Provide the [X, Y] coordinate of the cell's center where the given text is located.  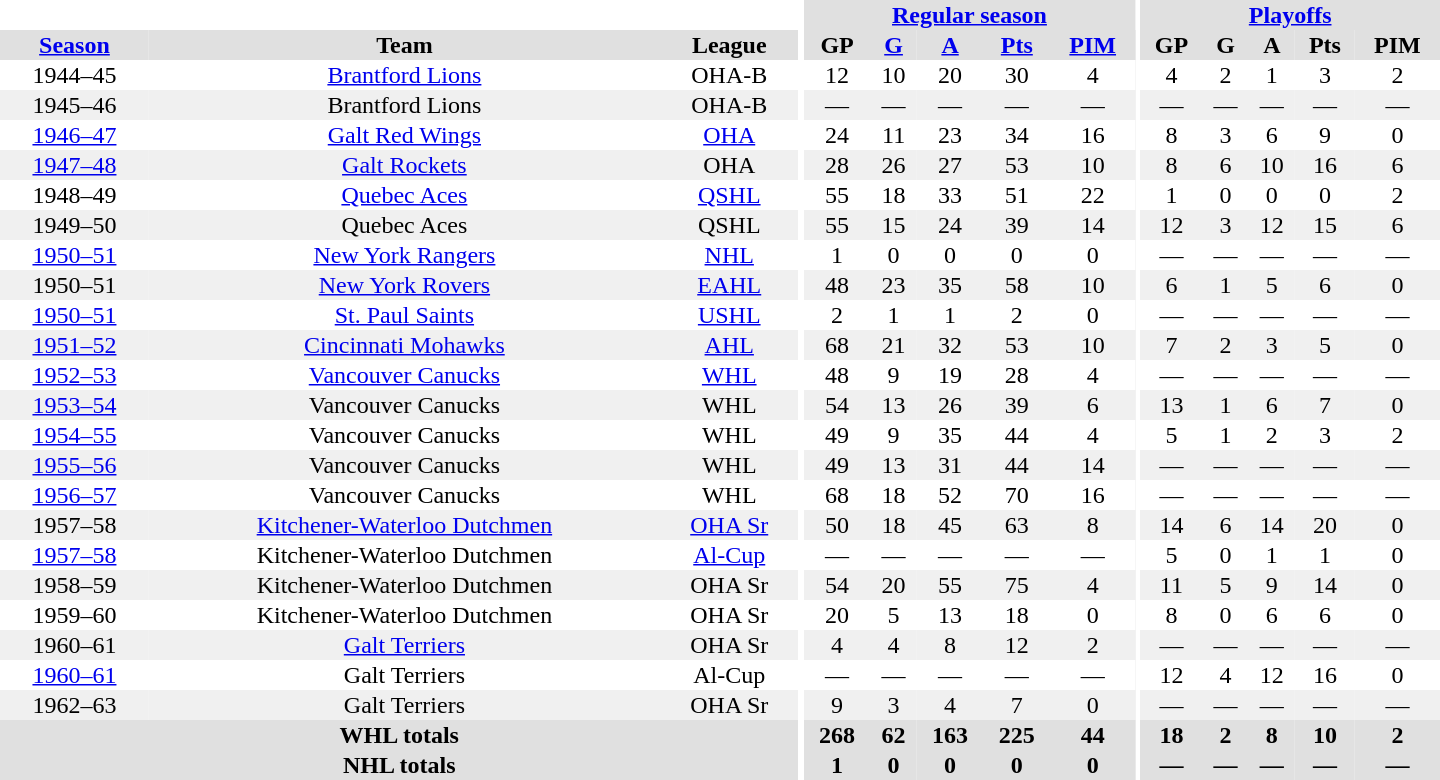
33 [950, 195]
22 [1092, 195]
70 [1016, 495]
30 [1016, 75]
1956–57 [74, 495]
Regular season [970, 15]
225 [1016, 735]
62 [893, 735]
Team [404, 45]
58 [1016, 285]
NHL totals [400, 765]
1955–56 [74, 465]
1946–47 [74, 135]
19 [950, 375]
51 [1016, 195]
1952–53 [74, 375]
New York Rangers [404, 255]
AHL [730, 345]
1948–49 [74, 195]
1945–46 [74, 105]
1962–63 [74, 705]
52 [950, 495]
1947–48 [74, 165]
21 [893, 345]
63 [1016, 525]
League [730, 45]
27 [950, 165]
1949–50 [74, 225]
NHL [730, 255]
31 [950, 465]
34 [1016, 135]
Cincinnati Mohawks [404, 345]
USHL [730, 315]
Galt Red Wings [404, 135]
1951–52 [74, 345]
268 [838, 735]
1959–60 [74, 615]
1954–55 [74, 435]
45 [950, 525]
Playoffs [1290, 15]
32 [950, 345]
1958–59 [74, 585]
St. Paul Saints [404, 315]
WHL totals [400, 735]
163 [950, 735]
50 [838, 525]
Galt Rockets [404, 165]
Season [74, 45]
1944–45 [74, 75]
EAHL [730, 285]
75 [1016, 585]
1953–54 [74, 405]
New York Rovers [404, 285]
